Identify which cell holds the provided text, then report its (X, Y) central coordinate. 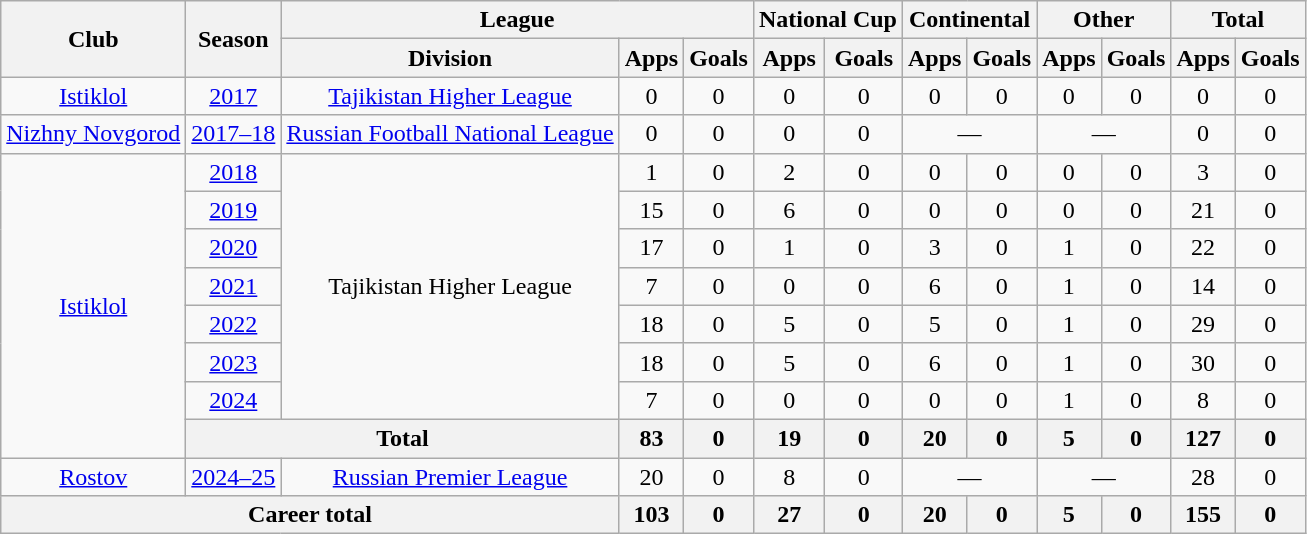
2021 (234, 286)
Season (234, 39)
2020 (234, 248)
2017 (234, 96)
19 (789, 438)
22 (1203, 248)
2017–18 (234, 134)
2019 (234, 210)
Russian Premier League (450, 477)
83 (651, 438)
League (518, 20)
21 (1203, 210)
Career total (310, 515)
Club (94, 39)
2024 (234, 400)
17 (651, 248)
Other (1104, 20)
Rostov (94, 477)
National Cup (828, 20)
127 (1203, 438)
2022 (234, 324)
28 (1203, 477)
15 (651, 210)
155 (1203, 515)
Nizhny Novgorod (94, 134)
Russian Football National League (450, 134)
30 (1203, 362)
2024–25 (234, 477)
29 (1203, 324)
Division (450, 58)
Continental (969, 20)
14 (1203, 286)
103 (651, 515)
27 (789, 515)
2023 (234, 362)
2018 (234, 172)
2 (789, 172)
